Return the [x, y] coordinate for the center point of the cell that contains the specified text.  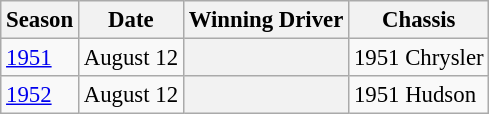
Season [40, 20]
1952 [40, 95]
Chassis [419, 20]
1951 Chrysler [419, 58]
Winning Driver [266, 20]
1951 Hudson [419, 95]
1951 [40, 58]
Date [130, 20]
